Output the [X, Y] coordinate of the center of the cell containing the given text.  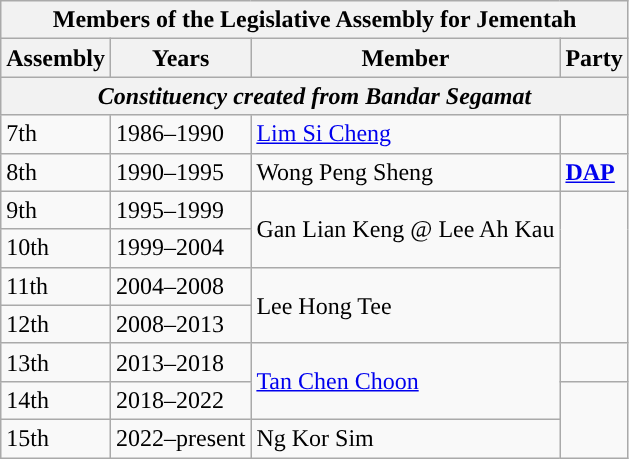
2018–2022 [180, 400]
14th [56, 400]
2004–2008 [180, 286]
1990–1995 [180, 172]
2013–2018 [180, 362]
11th [56, 286]
1986–1990 [180, 134]
12th [56, 324]
7th [56, 134]
Wong Peng Sheng [406, 172]
Members of the Legislative Assembly for Jementah [315, 20]
15th [56, 438]
2008–2013 [180, 324]
13th [56, 362]
Constituency created from Bandar Segamat [315, 96]
Ng Kor Sim [406, 438]
9th [56, 210]
10th [56, 248]
Lee Hong Tee [406, 305]
Lim Si Cheng [406, 134]
1995–1999 [180, 210]
8th [56, 172]
DAP [594, 172]
2022–present [180, 438]
Gan Lian Keng @ Lee Ah Kau [406, 229]
Years [180, 58]
Member [406, 58]
Tan Chen Choon [406, 381]
1999–2004 [180, 248]
Assembly [56, 58]
Party [594, 58]
